Search for the cell housing the specified text and yield its [x, y] center coordinate. 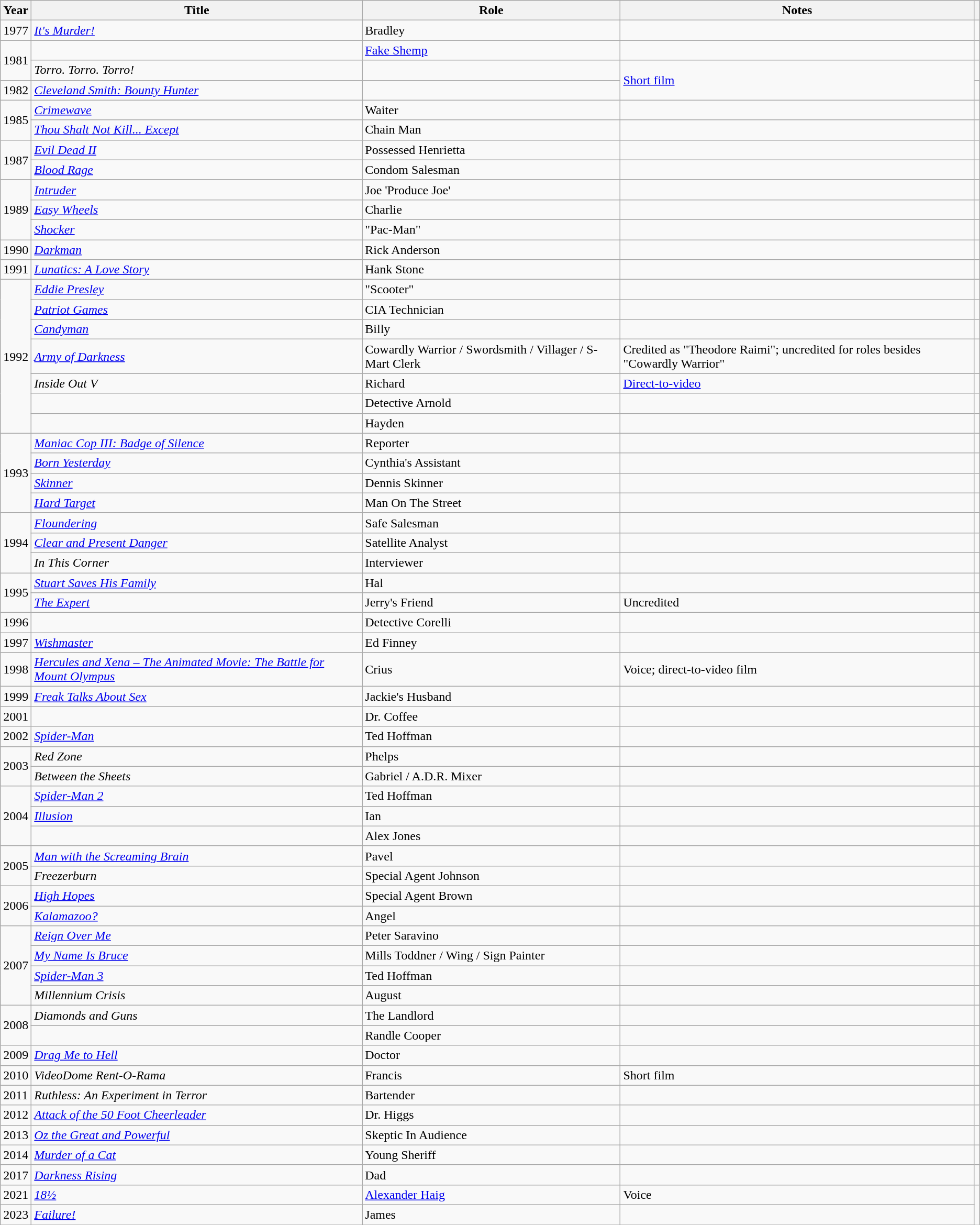
Reign Over Me [197, 936]
2001 [16, 716]
Phelps [491, 756]
Special Agent Brown [491, 896]
Between the Sheets [197, 776]
Dennis Skinner [491, 483]
Man with the Screaming Brain [197, 856]
Gabriel / A.D.R. Mixer [491, 776]
"Scooter" [491, 290]
Hayden [491, 423]
1990 [16, 250]
Millennium Crisis [197, 996]
Interviewer [491, 562]
Voice [797, 1195]
Oz the Great and Powerful [197, 1135]
Dr. Coffee [491, 716]
Clear and Present Danger [197, 543]
2023 [16, 1215]
18½ [197, 1195]
Illusion [197, 816]
2013 [16, 1135]
2011 [16, 1095]
Stuart Saves His Family [197, 583]
Fake Shemp [491, 50]
Skeptic In Audience [491, 1135]
Bartender [491, 1095]
Cynthia's Assistant [491, 463]
Peter Saravino [491, 936]
Cowardly Warrior / Swordsmith / Villager / S-Mart Clerk [491, 356]
1989 [16, 209]
1999 [16, 697]
Hank Stone [491, 270]
Freak Talks About Sex [197, 697]
Charlie [491, 209]
Floundering [197, 523]
Army of Darkness [197, 356]
High Hopes [197, 896]
2005 [16, 866]
Jerry's Friend [491, 603]
Waiter [491, 110]
1992 [16, 356]
Pavel [491, 856]
Francis [491, 1075]
Freezerburn [197, 876]
1998 [16, 669]
VideoDome Rent-O-Rama [197, 1075]
1993 [16, 473]
Year [16, 10]
2002 [16, 736]
1985 [16, 120]
2021 [16, 1195]
2008 [16, 1025]
Hal [491, 583]
August [491, 996]
It's Murder! [197, 30]
Murder of a Cat [197, 1155]
2003 [16, 766]
Hercules and Xena – The Animated Movie: The Battle for Mount Olympus [197, 669]
Inside Out V [197, 383]
Torro. Torro. Torro! [197, 70]
2004 [16, 816]
Spider-Man 2 [197, 796]
Doctor [491, 1055]
Rick Anderson [491, 250]
Darkman [197, 250]
2006 [16, 906]
Randle Cooper [491, 1035]
Evil Dead II [197, 150]
Eddie Presley [197, 290]
Detective Corelli [491, 623]
1991 [16, 270]
Cleveland Smith: Bounty Hunter [197, 90]
Born Yesterday [197, 463]
Possessed Henrietta [491, 150]
Dad [491, 1175]
2017 [16, 1175]
Crimewave [197, 110]
Lunatics: A Love Story [197, 270]
Maniac Cop III: Badge of Silence [197, 443]
Alex Jones [491, 836]
In This Corner [197, 562]
Ed Finney [491, 643]
The Expert [197, 603]
Failure! [197, 1215]
Skinner [197, 483]
Attack of the 50 Foot Cheerleader [197, 1115]
Credited as "Theodore Raimi"; uncredited for roles besides "Cowardly Warrior" [797, 356]
Candyman [197, 329]
Bradley [491, 30]
Young Sheriff [491, 1155]
Alexander Haig [491, 1195]
2009 [16, 1055]
James [491, 1215]
The Landlord [491, 1016]
1995 [16, 593]
CIA Technician [491, 310]
Notes [797, 10]
Satellite Analyst [491, 543]
Kalamazoo? [197, 916]
Uncredited [797, 603]
Patriot Games [197, 310]
Man On The Street [491, 503]
Red Zone [197, 756]
Role [491, 10]
Drag Me to Hell [197, 1055]
Chain Man [491, 130]
Richard [491, 383]
Crius [491, 669]
Title [197, 10]
Intruder [197, 190]
2010 [16, 1075]
"Pac-Man" [491, 229]
Spider-Man 3 [197, 976]
Jackie's Husband [491, 697]
Ian [491, 816]
1996 [16, 623]
1987 [16, 160]
Angel [491, 916]
1982 [16, 90]
1994 [16, 543]
Voice; direct-to-video film [797, 669]
1977 [16, 30]
2007 [16, 966]
Darkness Rising [197, 1175]
2012 [16, 1115]
Joe 'Produce Joe' [491, 190]
2014 [16, 1155]
1981 [16, 60]
Mills Toddner / Wing / Sign Painter [491, 956]
Wishmaster [197, 643]
1997 [16, 643]
Blood Rage [197, 170]
Spider-Man [197, 736]
Ruthless: An Experiment in Terror [197, 1095]
Hard Target [197, 503]
Diamonds and Guns [197, 1016]
Detective Arnold [491, 403]
Condom Salesman [491, 170]
Special Agent Johnson [491, 876]
Thou Shalt Not Kill... Except [197, 130]
Direct-to-video [797, 383]
Reporter [491, 443]
My Name Is Bruce [197, 956]
Easy Wheels [197, 209]
Shocker [197, 229]
Billy [491, 329]
Safe Salesman [491, 523]
Dr. Higgs [491, 1115]
